Extract the (x, y) coordinate from the center of the cell holding the provided text.  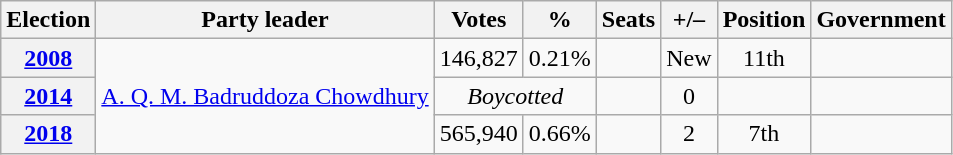
A. Q. M. Badruddoza Chowdhury (265, 96)
2014 (48, 96)
Boycotted (515, 96)
0.66% (560, 134)
Votes (478, 20)
Position (764, 20)
2 (689, 134)
0 (689, 96)
2018 (48, 134)
Party leader (265, 20)
7th (764, 134)
2008 (48, 58)
565,940 (478, 134)
0.21% (560, 58)
Government (881, 20)
New (689, 58)
% (560, 20)
146,827 (478, 58)
Seats (628, 20)
Election (48, 20)
+/– (689, 20)
11th (764, 58)
